Search for the cell housing the specified text and yield its (X, Y) center coordinate. 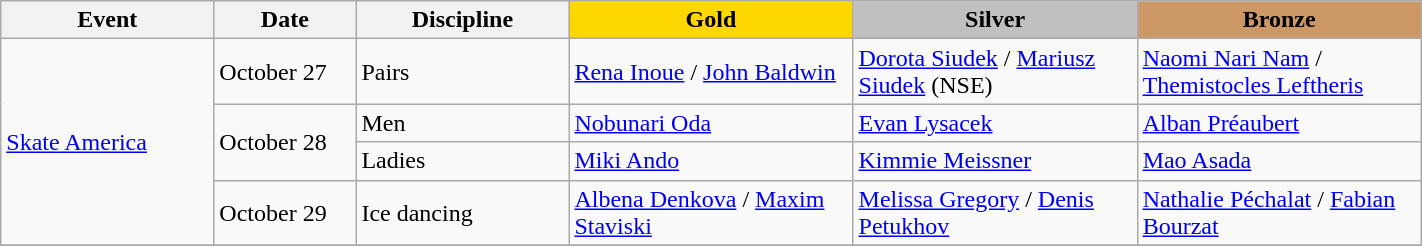
Men (462, 123)
Discipline (462, 20)
Rena Inoue / John Baldwin (711, 72)
Kimmie Meissner (995, 161)
Evan Lysacek (995, 123)
October 29 (285, 212)
Gold (711, 20)
Dorota Siudek / Mariusz Siudek (NSE) (995, 72)
Nathalie Péchalat / Fabian Bourzat (1279, 212)
Miki Ando (711, 161)
Silver (995, 20)
Ice dancing (462, 212)
Ladies (462, 161)
Event (108, 20)
Date (285, 20)
October 28 (285, 142)
Mao Asada (1279, 161)
Melissa Gregory / Denis Petukhov (995, 212)
October 27 (285, 72)
Albena Denkova / Maxim Staviski (711, 212)
Alban Préaubert (1279, 123)
Skate America (108, 142)
Naomi Nari Nam / Themistocles Leftheris (1279, 72)
Pairs (462, 72)
Nobunari Oda (711, 123)
Bronze (1279, 20)
